Detect which cell encompasses the target text, then output its (X, Y) center coordinate. 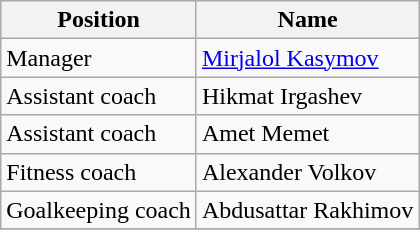
Fitness coach (99, 172)
Goalkeeping coach (99, 210)
Manager (99, 58)
Alexander Volkov (307, 172)
Mirjalol Kasymov (307, 58)
Abdusattar Rakhimov (307, 210)
Name (307, 20)
Amet Memet (307, 134)
Hikmat Irgashev (307, 96)
Position (99, 20)
